Detect which cell encompasses the target text, then output its [X, Y] center coordinate. 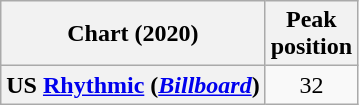
32 [311, 85]
Chart (2020) [133, 34]
Peakposition [311, 34]
US Rhythmic (Billboard) [133, 85]
